Search for the cell housing the specified text and yield its (X, Y) center coordinate. 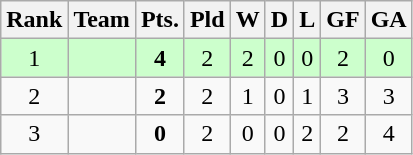
D (279, 20)
L (308, 20)
Pld (207, 20)
GA (388, 20)
Pts. (160, 20)
W (248, 20)
Rank (34, 20)
GF (343, 20)
Team (102, 20)
